Find where the given text appears and provide that cell's center as (x, y) coordinate. 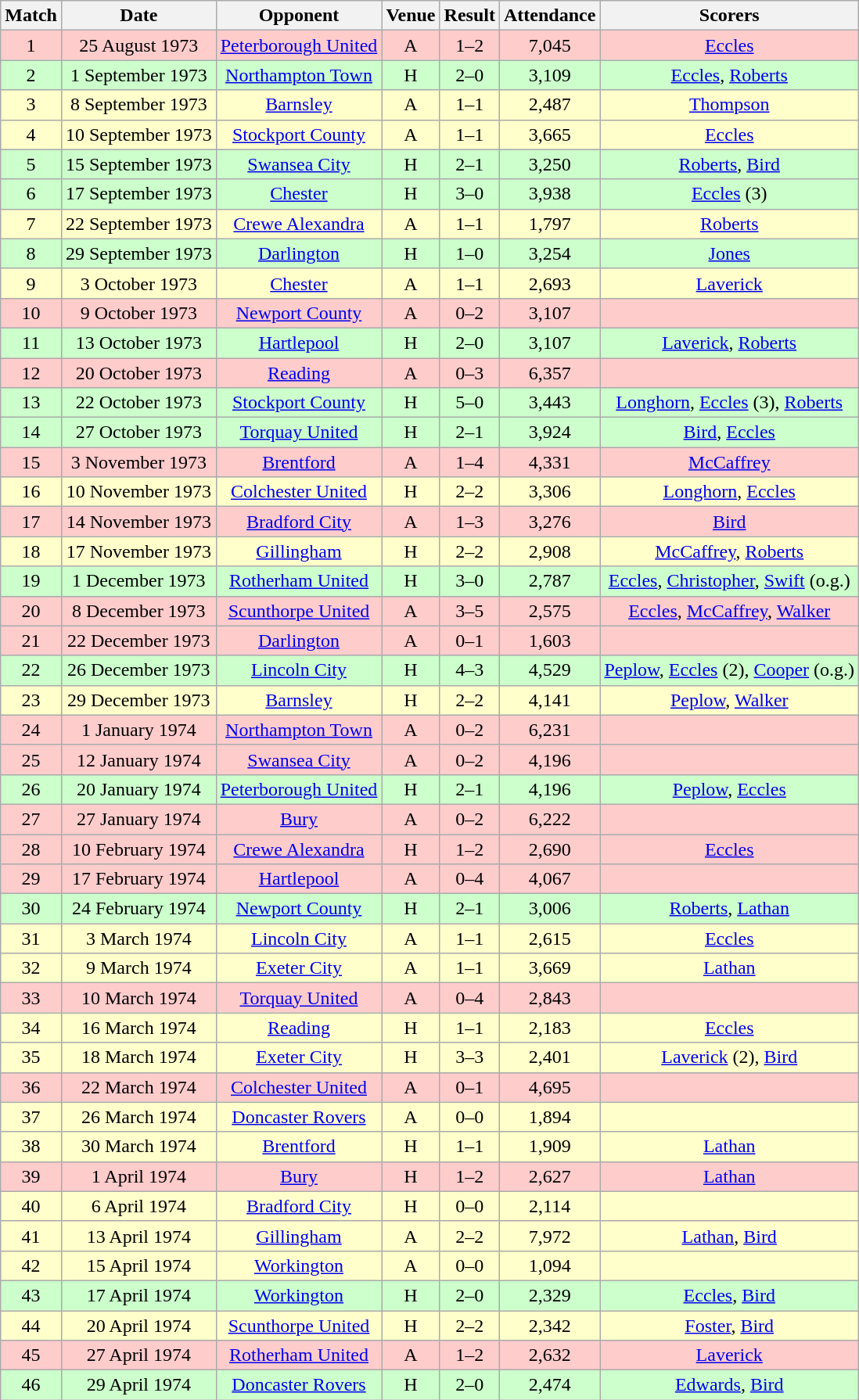
Venue (411, 16)
16 (31, 492)
2,575 (549, 611)
25 (31, 759)
16 March 1974 (138, 1028)
46 (31, 1385)
0–3 (469, 373)
1–0 (469, 253)
2,474 (549, 1385)
18 March 1974 (138, 1057)
4,141 (549, 700)
2 (31, 75)
Match (31, 16)
20 October 1973 (138, 373)
Eccles, Roberts (729, 75)
Laverick, Roberts (729, 343)
9 (31, 283)
19 (31, 581)
5 (31, 164)
Scorers (729, 16)
3 October 1973 (138, 283)
27 October 1973 (138, 433)
2,632 (549, 1355)
22 September 1973 (138, 224)
Date (138, 16)
Peplow, Eccles (2), Cooper (o.g.) (729, 670)
13 April 1974 (138, 1236)
5–0 (469, 403)
4–3 (469, 670)
9 October 1973 (138, 313)
26 (31, 789)
3,665 (549, 135)
12 (31, 373)
34 (31, 1028)
17 September 1973 (138, 194)
3,443 (549, 403)
3,276 (549, 522)
40 (31, 1206)
4 (31, 135)
31 (31, 939)
McCaffrey, Roberts (729, 551)
3,250 (549, 164)
1 April 1974 (138, 1176)
10 March 1974 (138, 998)
4,529 (549, 670)
Opponent (299, 16)
17 November 1973 (138, 551)
24 February 1974 (138, 909)
Eccles, McCaffrey, Walker (729, 611)
6,231 (549, 730)
6 (31, 194)
3,924 (549, 433)
30 (31, 909)
2,183 (549, 1028)
26 December 1973 (138, 670)
3,306 (549, 492)
38 (31, 1147)
3 November 1973 (138, 462)
1 (31, 45)
8 September 1973 (138, 105)
1,797 (549, 224)
4,067 (549, 879)
41 (31, 1236)
11 (31, 343)
Edwards, Bird (729, 1385)
20 January 1974 (138, 789)
6,222 (549, 819)
20 (31, 611)
3–5 (469, 611)
Eccles, Christopher, Swift (o.g.) (729, 581)
10 November 1973 (138, 492)
Peplow, Eccles (729, 789)
33 (31, 998)
3,938 (549, 194)
18 (31, 551)
Peplow, Walker (729, 700)
15 April 1974 (138, 1265)
Roberts, Lathan (729, 909)
3,254 (549, 253)
22 (31, 670)
21 (31, 641)
22 October 1973 (138, 403)
29 (31, 879)
2,487 (549, 105)
2,114 (549, 1206)
10 (31, 313)
Laverick (2), Bird (729, 1057)
13 October 1973 (138, 343)
Roberts, Bird (729, 164)
6 April 1974 (138, 1206)
2,693 (549, 283)
3 March 1974 (138, 939)
22 March 1974 (138, 1087)
22 December 1973 (138, 641)
1–4 (469, 462)
45 (31, 1355)
1 January 1974 (138, 730)
3,006 (549, 909)
8 December 1973 (138, 611)
2,342 (549, 1326)
13 (31, 403)
McCaffrey (729, 462)
Eccles (3) (729, 194)
25 August 1973 (138, 45)
3 (31, 105)
Foster, Bird (729, 1326)
17 April 1974 (138, 1295)
12 January 1974 (138, 759)
28 (31, 849)
29 September 1973 (138, 253)
Bird, Eccles (729, 433)
Bird (729, 522)
39 (31, 1176)
35 (31, 1057)
8 (31, 253)
42 (31, 1265)
2,401 (549, 1057)
27 January 1974 (138, 819)
4,331 (549, 462)
1,894 (549, 1117)
44 (31, 1326)
2,615 (549, 939)
Attendance (549, 16)
29 April 1974 (138, 1385)
23 (31, 700)
2,627 (549, 1176)
3–3 (469, 1057)
15 September 1973 (138, 164)
2,787 (549, 581)
37 (31, 1117)
1,094 (549, 1265)
Thompson (729, 105)
27 April 1974 (138, 1355)
29 December 1973 (138, 700)
Lathan, Bird (729, 1236)
36 (31, 1087)
17 (31, 522)
1,909 (549, 1147)
24 (31, 730)
2,329 (549, 1295)
6,357 (549, 373)
10 February 1974 (138, 849)
27 (31, 819)
14 (31, 433)
4,695 (549, 1087)
Jones (729, 253)
1 December 1973 (138, 581)
43 (31, 1295)
15 (31, 462)
32 (31, 968)
17 February 1974 (138, 879)
Longhorn, Eccles (3), Roberts (729, 403)
2,843 (549, 998)
Eccles, Bird (729, 1295)
7,972 (549, 1236)
7,045 (549, 45)
Roberts (729, 224)
Longhorn, Eccles (729, 492)
1 September 1973 (138, 75)
20 April 1974 (138, 1326)
2,908 (549, 551)
9 March 1974 (138, 968)
2,690 (549, 849)
Result (469, 16)
3,669 (549, 968)
1–3 (469, 522)
26 March 1974 (138, 1117)
10 September 1973 (138, 135)
7 (31, 224)
30 March 1974 (138, 1147)
1,603 (549, 641)
3,109 (549, 75)
14 November 1973 (138, 522)
